Pinpoint the cell where the given text exists, returning its [x, y] midpoint coordinate. 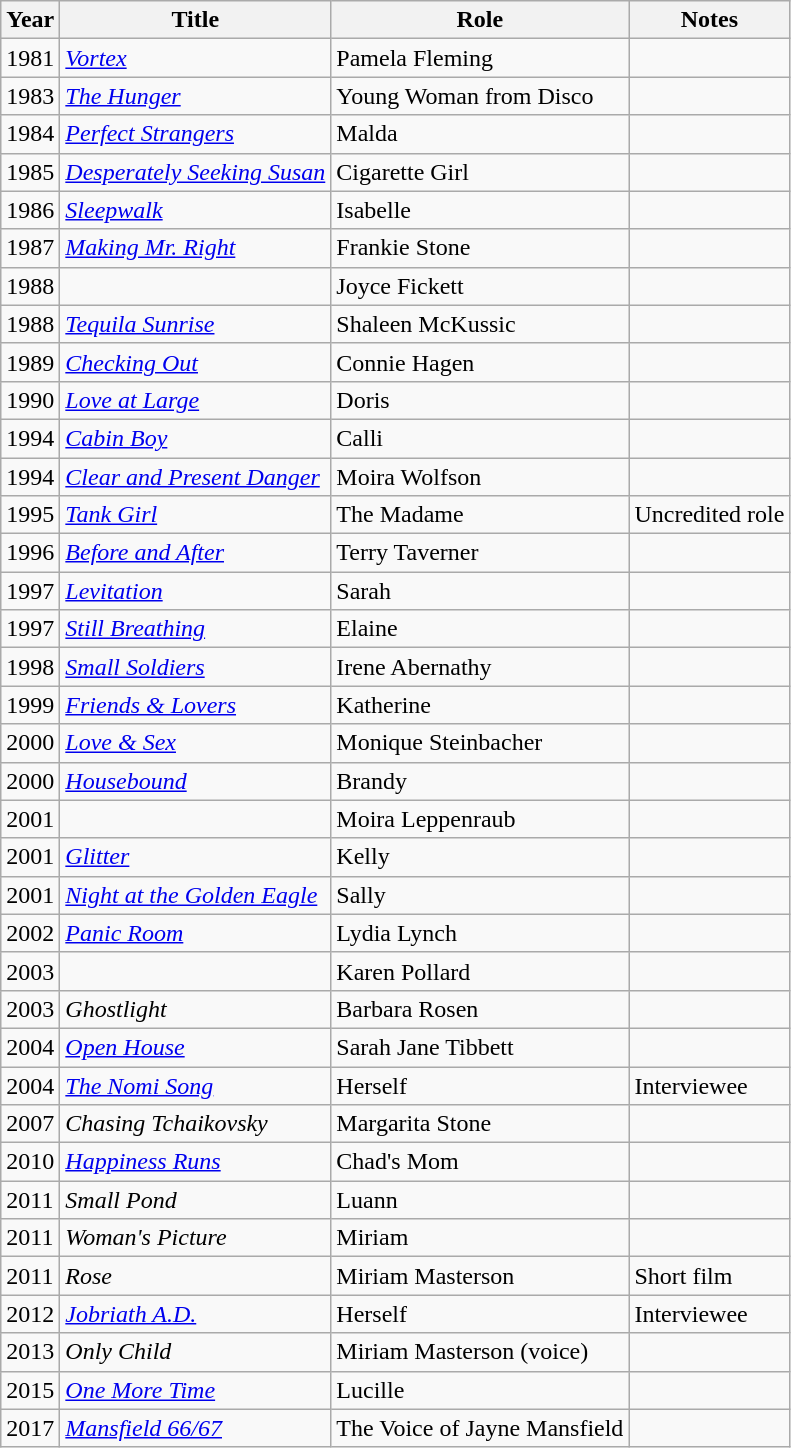
Only Child [196, 1352]
Sarah Jane Tibbett [480, 1047]
Young Woman from Disco [480, 96]
Levitation [196, 591]
Lydia Lynch [480, 933]
Moira Wolfson [480, 477]
Desperately Seeking Susan [196, 172]
1996 [30, 553]
The Hunger [196, 96]
Karen Pollard [480, 971]
Joyce Fickett [480, 286]
Open House [196, 1047]
Year [30, 20]
Doris [480, 400]
Woman's Picture [196, 1238]
Role [480, 20]
Terry Taverner [480, 553]
Happiness Runs [196, 1162]
2012 [30, 1314]
Elaine [480, 629]
Sally [480, 895]
Panic Room [196, 933]
2015 [30, 1390]
1998 [30, 667]
Checking Out [196, 362]
Vortex [196, 58]
1985 [30, 172]
2017 [30, 1428]
Moira Leppenraub [480, 819]
Sarah [480, 591]
Before and After [196, 553]
Shaleen McKussic [480, 324]
Calli [480, 438]
Housebound [196, 781]
Brandy [480, 781]
Perfect Strangers [196, 134]
Sleepwalk [196, 210]
Kelly [480, 857]
Malda [480, 134]
1983 [30, 96]
Miriam Masterson [480, 1276]
Small Soldiers [196, 667]
Short film [710, 1276]
2007 [30, 1124]
Isabelle [480, 210]
One More Time [196, 1390]
Rose [196, 1276]
Chasing Tchaikovsky [196, 1124]
Miriam [480, 1238]
Margarita Stone [480, 1124]
Connie Hagen [480, 362]
Cabin Boy [196, 438]
Frankie Stone [480, 248]
Pamela Fleming [480, 58]
Irene Abernathy [480, 667]
The Madame [480, 515]
1987 [30, 248]
1981 [30, 58]
Cigarette Girl [480, 172]
Title [196, 20]
Making Mr. Right [196, 248]
Clear and Present Danger [196, 477]
Katherine [480, 705]
Mansfield 66/67 [196, 1428]
Love at Large [196, 400]
Chad's Mom [480, 1162]
Love & Sex [196, 743]
Miriam Masterson (voice) [480, 1352]
Glitter [196, 857]
Jobriath A.D. [196, 1314]
Luann [480, 1200]
Tequila Sunrise [196, 324]
1999 [30, 705]
2013 [30, 1352]
Uncredited role [710, 515]
Small Pond [196, 1200]
Ghostlight [196, 1009]
1989 [30, 362]
The Nomi Song [196, 1085]
The Voice of Jayne Mansfield [480, 1428]
1984 [30, 134]
Notes [710, 20]
Tank Girl [196, 515]
2002 [30, 933]
Night at the Golden Eagle [196, 895]
1995 [30, 515]
Monique Steinbacher [480, 743]
1986 [30, 210]
Friends & Lovers [196, 705]
1990 [30, 400]
Still Breathing [196, 629]
Barbara Rosen [480, 1009]
Lucille [480, 1390]
2010 [30, 1162]
